For the text-containing cell, return its midpoint in [x, y] coordinate format. 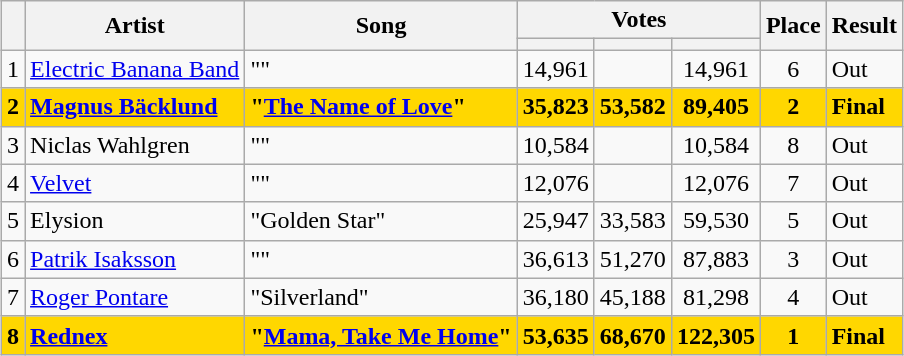
"Silverland" [381, 297]
36,613 [556, 259]
"Golden Star" [381, 221]
87,883 [716, 259]
Patrik Isaksson [135, 259]
Result [864, 26]
Velvet [135, 183]
59,530 [716, 221]
81,298 [716, 297]
Magnus Bäcklund [135, 107]
"Mama, Take Me Home" [381, 335]
Roger Pontare [135, 297]
33,583 [632, 221]
35,823 [556, 107]
Votes [638, 20]
Niclas Wahlgren [135, 145]
53,582 [632, 107]
122,305 [716, 335]
51,270 [632, 259]
68,670 [632, 335]
Electric Banana Band [135, 69]
Artist [135, 26]
Elysion [135, 221]
Place [793, 26]
Rednex [135, 335]
45,188 [632, 297]
Song [381, 26]
89,405 [716, 107]
"The Name of Love" [381, 107]
53,635 [556, 335]
25,947 [556, 221]
36,180 [556, 297]
